Capture the cell that displays the provided text and extract its [X, Y] central coordinate. 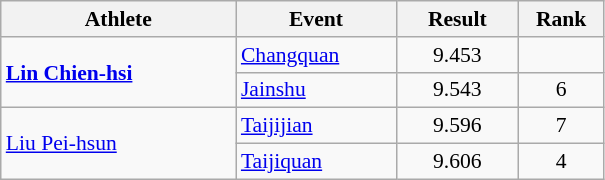
Taijiquan [316, 162]
Lin Chien-hsi [118, 72]
Event [316, 19]
9.606 [458, 162]
Result [458, 19]
Changquan [316, 55]
7 [562, 126]
Jainshu [316, 90]
6 [562, 90]
Taijijian [316, 126]
Liu Pei-hsun [118, 144]
9.543 [458, 90]
4 [562, 162]
9.596 [458, 126]
Athlete [118, 19]
9.453 [458, 55]
Rank [562, 19]
